Capture the cell that displays the provided text and extract its (x, y) central coordinate. 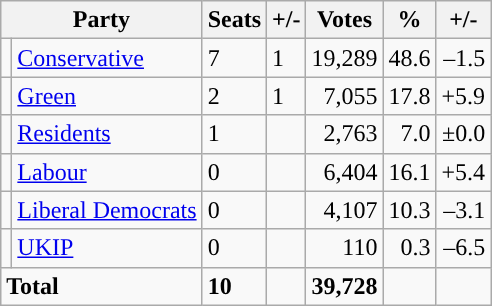
Liberal Democrats (107, 210)
7,055 (344, 96)
% (410, 20)
+5.9 (464, 96)
–1.5 (464, 58)
Party (102, 20)
16.1 (410, 172)
6,404 (344, 172)
2 (234, 96)
–6.5 (464, 248)
Total (102, 286)
7 (234, 58)
Conservative (107, 58)
–3.1 (464, 210)
±0.0 (464, 134)
Residents (107, 134)
39,728 (344, 286)
Labour (107, 172)
19,289 (344, 58)
17.8 (410, 96)
110 (344, 248)
UKIP (107, 248)
48.6 (410, 58)
2,763 (344, 134)
Green (107, 96)
4,107 (344, 210)
Seats (234, 20)
+5.4 (464, 172)
0.3 (410, 248)
10 (234, 286)
10.3 (410, 210)
Votes (344, 20)
7.0 (410, 134)
